From the cell containing the given text, extract its center point as [x, y] coordinate. 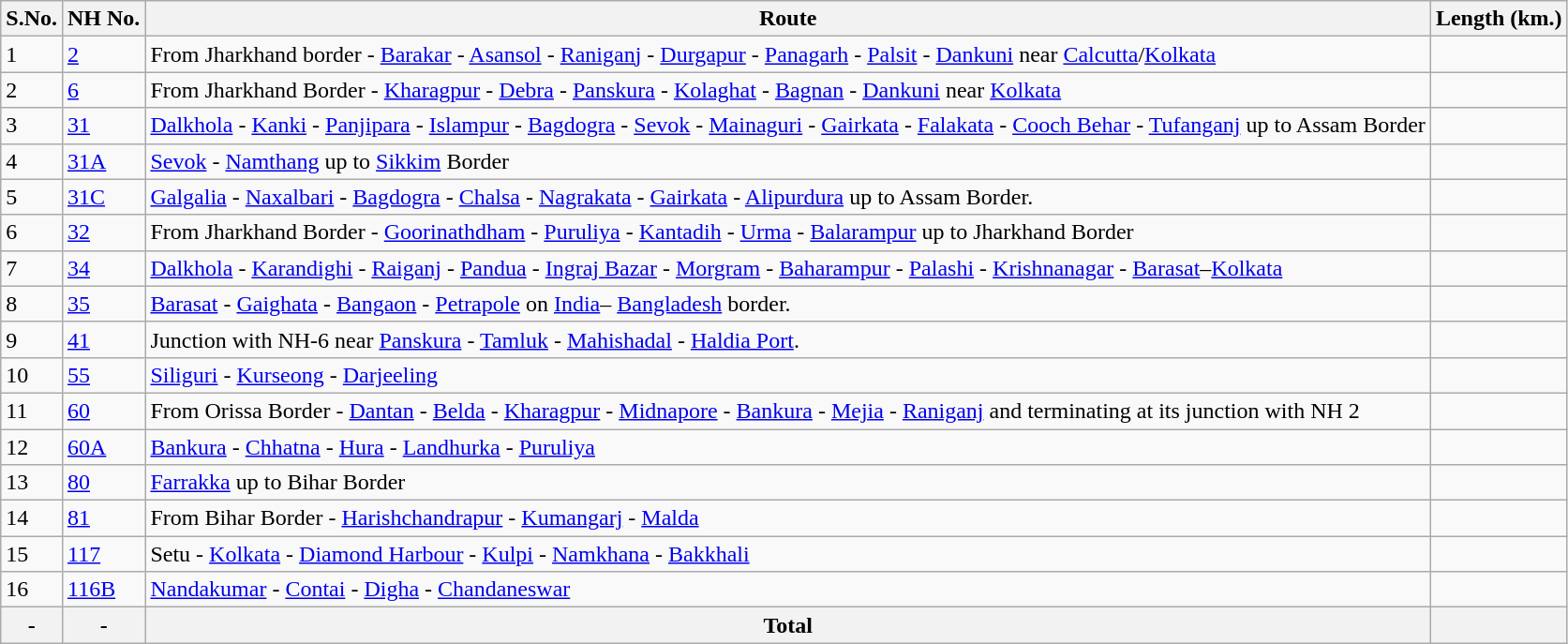
Dalkhola - Kanki - Panjipara - Islampur - Bagdogra - Sevok - Mainaguri - Gairkata - Falakata - Cooch Behar - Tufanganj up to Assam Border [787, 126]
11 [32, 411]
Bankura - Chhatna - Hura - Landhurka - Puruliya [787, 447]
4 [32, 161]
Junction with NH-6 near Panskura - Tamluk - Mahishadal - Haldia Port. [787, 339]
Galgalia - Naxalbari - Bagdogra - Chalsa - Nagrakata - Gairkata - Alipurdura up to Assam Border. [787, 197]
3 [32, 126]
Sevok - Namthang up to Sikkim Border [787, 161]
From Bihar Border - Harishchandrapur - Kumangarj - Malda [787, 518]
13 [32, 483]
Barasat - Gaighata - Bangaon - Petrapole on India– Bangladesh border. [787, 304]
15 [32, 554]
117 [103, 554]
NH No. [103, 19]
From Jharkhand Border - Kharagpur - Debra - Panskura - Kolaghat - Bagnan - Dankuni near Kolkata [787, 90]
80 [103, 483]
35 [103, 304]
9 [32, 339]
From Jharkhand Border - Goorinathdham - Puruliya - Kantadih - Urma - Balarampur up to Jharkhand Border [787, 232]
41 [103, 339]
34 [103, 268]
Nandakumar - Contai - Digha - Chandaneswar [787, 590]
16 [32, 590]
60 [103, 411]
Farrakka up to Bihar Border [787, 483]
14 [32, 518]
31A [103, 161]
12 [32, 447]
10 [32, 375]
32 [103, 232]
5 [32, 197]
31 [103, 126]
Route [787, 19]
Setu - Kolkata - Diamond Harbour - Kulpi - Namkhana - Bakkhali [787, 554]
31C [103, 197]
81 [103, 518]
S.No. [32, 19]
From Orissa Border - Dantan - Belda - Kharagpur - Midnapore - Bankura - Mejia - Raniganj and terminating at its junction with NH 2 [787, 411]
7 [32, 268]
Length (km.) [1499, 19]
Total [787, 625]
From Jharkhand border - Barakar - Asansol - Raniganj - Durgapur - Panagarh - Palsit - Dankuni near Calcutta/Kolkata [787, 54]
1 [32, 54]
60A [103, 447]
116B [103, 590]
55 [103, 375]
Siliguri - Kurseong - Darjeeling [787, 375]
Dalkhola - Karandighi - Raiganj - Pandua - Ingraj Bazar - Morgram - Baharampur - Palashi - Krishnanagar - Barasat–Kolkata [787, 268]
8 [32, 304]
